From the cell containing the given text, extract its center point as [X, Y] coordinate. 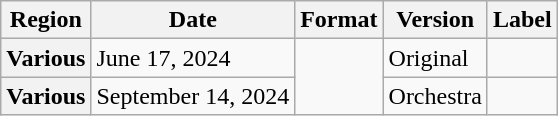
Format [339, 20]
Orchestra [435, 96]
Region [46, 20]
Version [435, 20]
June 17, 2024 [193, 58]
Date [193, 20]
Original [435, 58]
September 14, 2024 [193, 96]
Label [522, 20]
